Output the (x, y) coordinate of the center of the cell containing the given text.  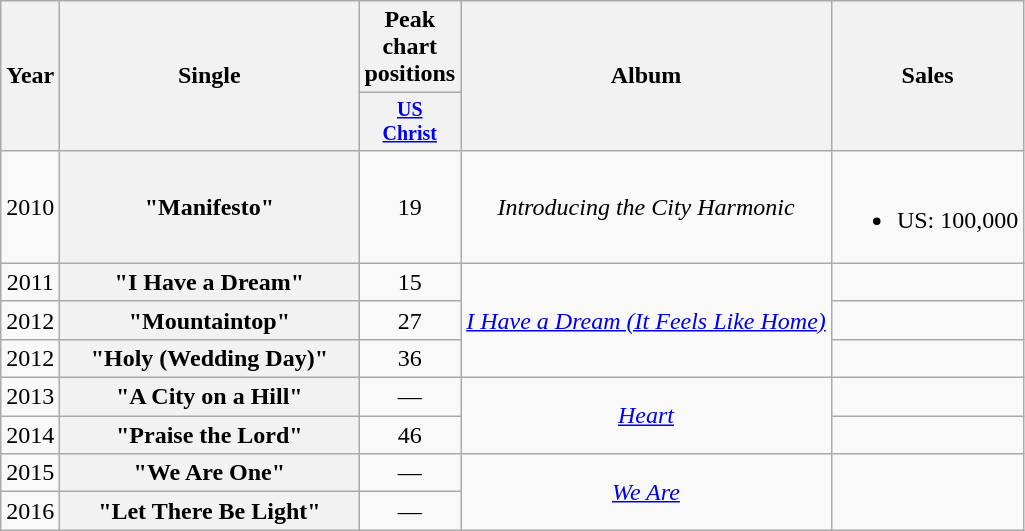
"Mountaintop" (210, 320)
Heart (646, 416)
Year (30, 76)
27 (410, 320)
"We Are One" (210, 473)
2013 (30, 397)
Sales (927, 76)
36 (410, 358)
US: 100,000 (927, 206)
Single (210, 76)
15 (410, 282)
46 (410, 435)
"Holy (Wedding Day)" (210, 358)
2016 (30, 511)
19 (410, 206)
"A City on a Hill" (210, 397)
USChrist (410, 122)
"Let There Be Light" (210, 511)
Peak chart positions (410, 47)
2010 (30, 206)
2015 (30, 473)
2014 (30, 435)
Introducing the City Harmonic (646, 206)
Album (646, 76)
I Have a Dream (It Feels Like Home) (646, 320)
"Praise the Lord" (210, 435)
"I Have a Dream" (210, 282)
"Manifesto" (210, 206)
2011 (30, 282)
We Are (646, 492)
